Extract the (X, Y) coordinate from the center of the cell holding the provided text.  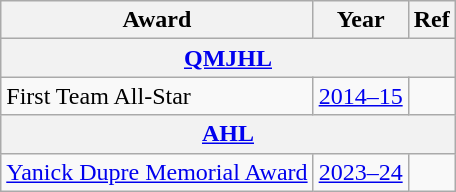
AHL (228, 134)
Yanick Dupre Memorial Award (157, 172)
2023–24 (360, 172)
QMJHL (228, 58)
Award (157, 20)
Year (360, 20)
2014–15 (360, 96)
Ref (432, 20)
First Team All-Star (157, 96)
